Find where the given text appears and provide that cell's center as (x, y) coordinate. 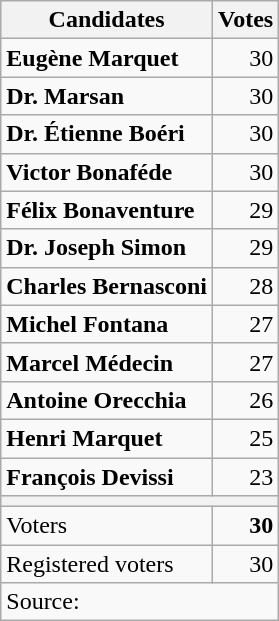
26 (245, 400)
François Devissi (107, 477)
Votes (245, 20)
Dr. Joseph Simon (107, 248)
Candidates (107, 20)
Victor Bonaféde (107, 172)
Michel Fontana (107, 324)
Voters (107, 526)
Antoine Orecchia (107, 400)
Dr. Étienne Boéri (107, 134)
23 (245, 477)
25 (245, 438)
Dr. Marsan (107, 96)
Registered voters (107, 564)
28 (245, 286)
Félix Bonaventure (107, 210)
Marcel Médecin (107, 362)
Charles Bernasconi (107, 286)
Henri Marquet (107, 438)
Source: (140, 602)
Eugène Marquet (107, 58)
